Capture the cell that displays the provided text and extract its (x, y) central coordinate. 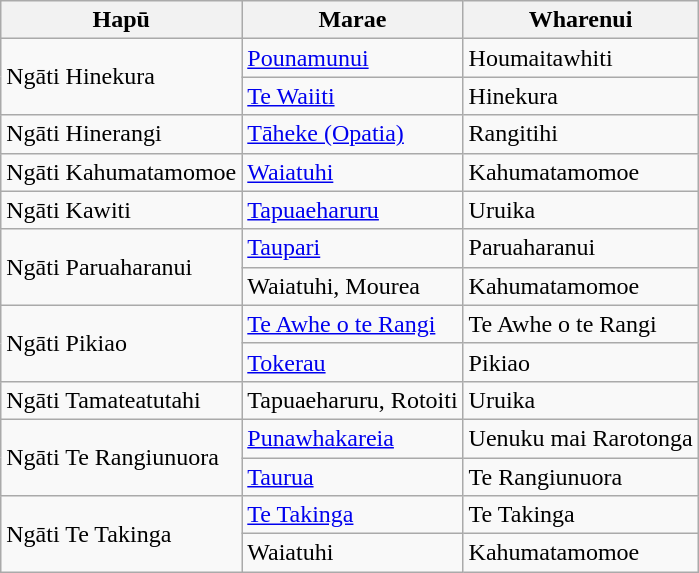
Tapuaeharuru (352, 210)
Pikiao (580, 362)
Houmaitawhiti (580, 58)
Ngāti Te Rangiunuora (122, 457)
Marae (352, 20)
Hapū (122, 20)
Te Waiiti (352, 96)
Tokerau (352, 362)
Uenuku mai Rarotonga (580, 438)
Hinekura (580, 96)
Ngāti Te Takinga (122, 534)
Ngāti Kawiti (122, 210)
Taurua (352, 477)
Rangitihi (580, 134)
Tāheke (Opatia) (352, 134)
Ngāti Hinerangi (122, 134)
Tapuaeharuru, Rotoiti (352, 400)
Wharenui (580, 20)
Ngāti Hinekura (122, 77)
Ngāti Paruaharanui (122, 267)
Ngāti Tamateatutahi (122, 400)
Ngāti Kahumatamomoe (122, 172)
Taupari (352, 248)
Paruaharanui (580, 248)
Ngāti Pikiao (122, 343)
Pounamunui (352, 58)
Waiatuhi, Mourea (352, 286)
Punawhakareia (352, 438)
Te Rangiunuora (580, 477)
